Return the [x, y] coordinate for the center point of the cell that contains the specified text.  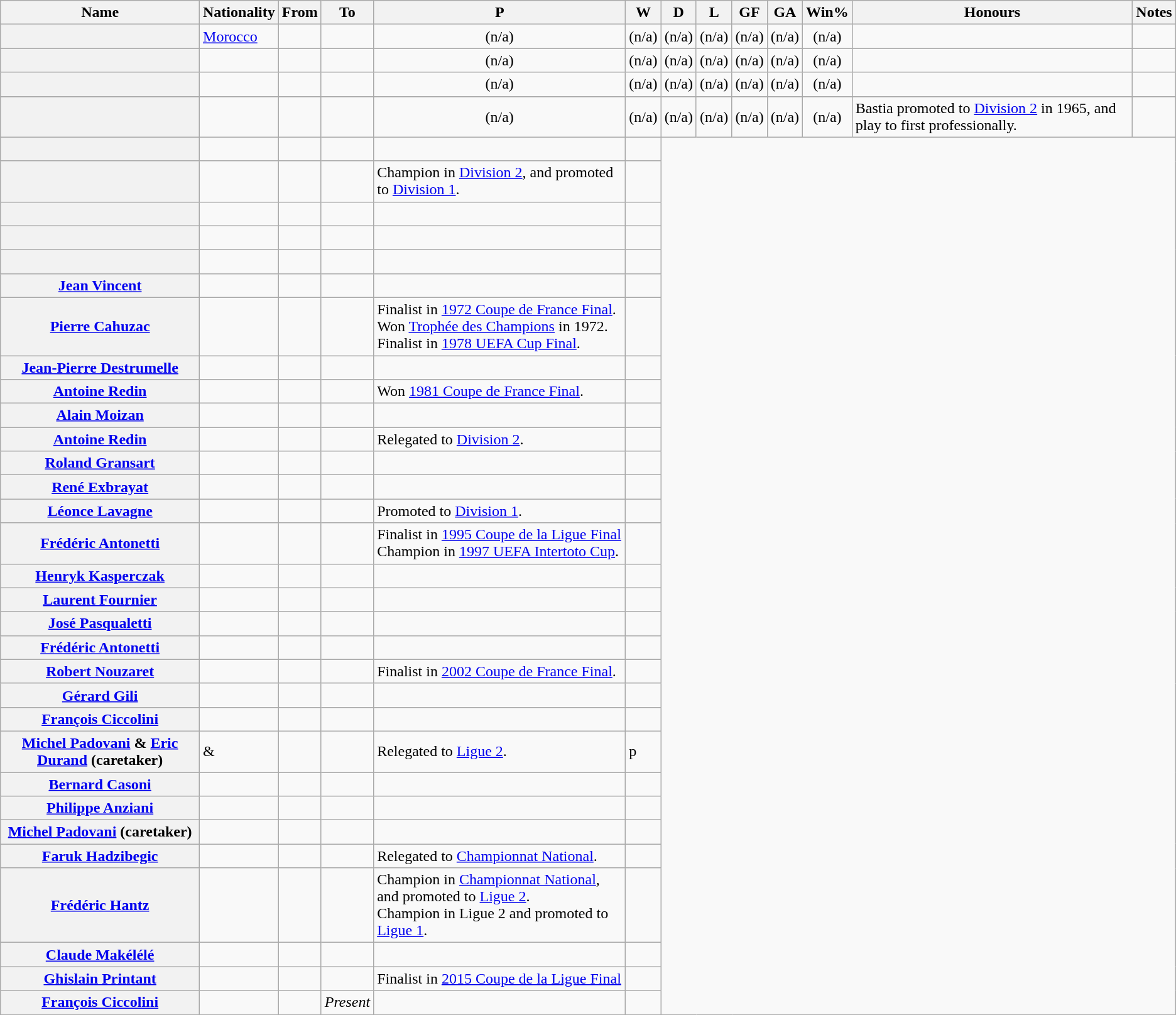
Michel Padovani & Eric Durand (caretaker) [101, 752]
Honours [993, 13]
Won 1981 Coupe de France Final. [500, 392]
Promoted to Division 1. [500, 511]
Finalist in 2015 Coupe de la Ligue Final [500, 979]
& [239, 752]
p [643, 752]
Present [347, 1002]
René Exbrayat [101, 487]
Philippe Anziani [101, 808]
Léonce Lavagne [101, 511]
Finalist in 1995 Coupe de la Ligue FinalChampion in 1997 UEFA Intertoto Cup. [500, 543]
Finalist in 1972 Coupe de France Final.Won Trophée des Champions in 1972.Finalist in 1978 UEFA Cup Final. [500, 326]
Henryk Kasperczak [101, 576]
From [300, 13]
P [500, 13]
Notes [1154, 13]
Jean Vincent [101, 285]
Morocco [239, 36]
Alain Moizan [101, 415]
Ghislain Printant [101, 979]
D [678, 13]
Faruk Hadzibegic [101, 856]
L [714, 13]
Relegated to Championnat National. [500, 856]
Win% [828, 13]
GF [749, 13]
Champion in Division 2, and promoted to Division 1. [500, 181]
José Pasqualetti [101, 623]
Relegated to Ligue 2. [500, 752]
Michel Padovani (caretaker) [101, 832]
Claude Makélélé [101, 955]
Nationality [239, 13]
Roland Gransart [101, 463]
Jean-Pierre Destrumelle [101, 368]
Name [101, 13]
Finalist in 2002 Coupe de France Final. [500, 671]
Relegated to Division 2. [500, 439]
Robert Nouzaret [101, 671]
Laurent Fournier [101, 600]
Champion in Championnat National, and promoted to Ligue 2.Champion in Ligue 2 and promoted to Ligue 1. [500, 905]
GA [785, 13]
W [643, 13]
Pierre Cahuzac [101, 326]
Gérard Gili [101, 695]
Bernard Casoni [101, 784]
Bastia promoted to Division 2 in 1965, and play to first professionally. [993, 117]
Frédéric Hantz [101, 905]
To [347, 13]
